Pinpoint the cell where the given text exists, returning its (x, y) midpoint coordinate. 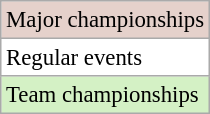
Major championships (106, 20)
Team championships (106, 95)
Regular events (106, 58)
